Extract the (X, Y) coordinate from the center of the cell holding the provided text.  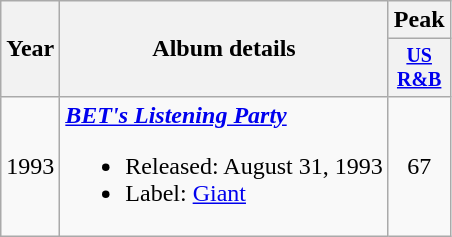
BET's Listening PartyReleased: August 31, 1993Label: Giant (224, 166)
Year (30, 49)
Peak (419, 20)
Album details (224, 49)
67 (419, 166)
1993 (30, 166)
USR&B (419, 68)
